Output the [X, Y] coordinate of the center of the cell containing the given text.  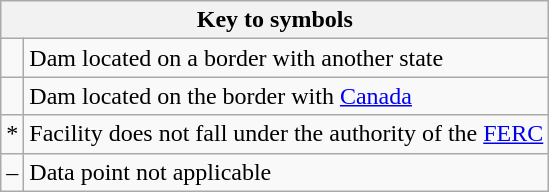
Data point not applicable [286, 172]
Facility does not fall under the authority of the FERC [286, 134]
* [12, 134]
Key to symbols [275, 20]
Dam located on a border with another state [286, 58]
Dam located on the border with Canada [286, 96]
– [12, 172]
